Pinpoint the cell where the given text exists, returning its [x, y] midpoint coordinate. 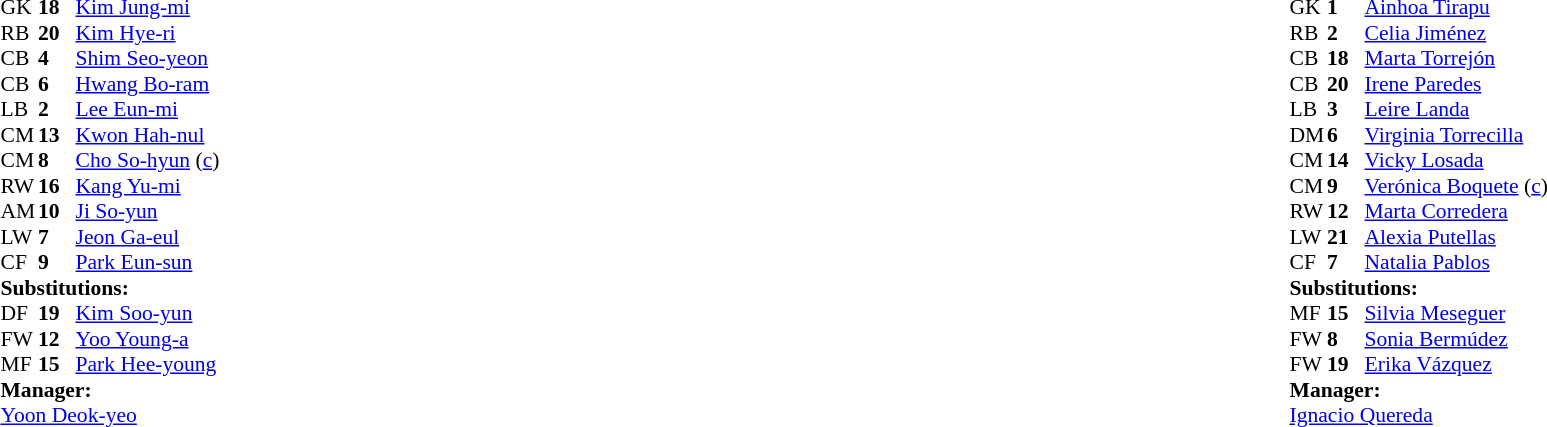
Yoo Young-a [148, 339]
Lee Eun-mi [148, 109]
21 [1346, 237]
Park Eun-sun [148, 263]
13 [57, 135]
Park Hee-young [148, 365]
Kim Soo-yun [148, 313]
14 [1346, 161]
Jeon Ga-eul [148, 237]
3 [1346, 109]
DM [1309, 135]
Shim Seo-yeon [148, 59]
Ji So-yun [148, 211]
Substitutions: [110, 288]
DF [19, 313]
18 [1346, 59]
Kwon Hah-nul [148, 135]
16 [57, 186]
Kang Yu-mi [148, 186]
Hwang Bo-ram [148, 84]
Manager: [110, 390]
Cho So-hyun (c) [148, 161]
AM [19, 211]
4 [57, 59]
Kim Hye-ri [148, 33]
10 [57, 211]
